Identify which cell holds the provided text, then report its [x, y] central coordinate. 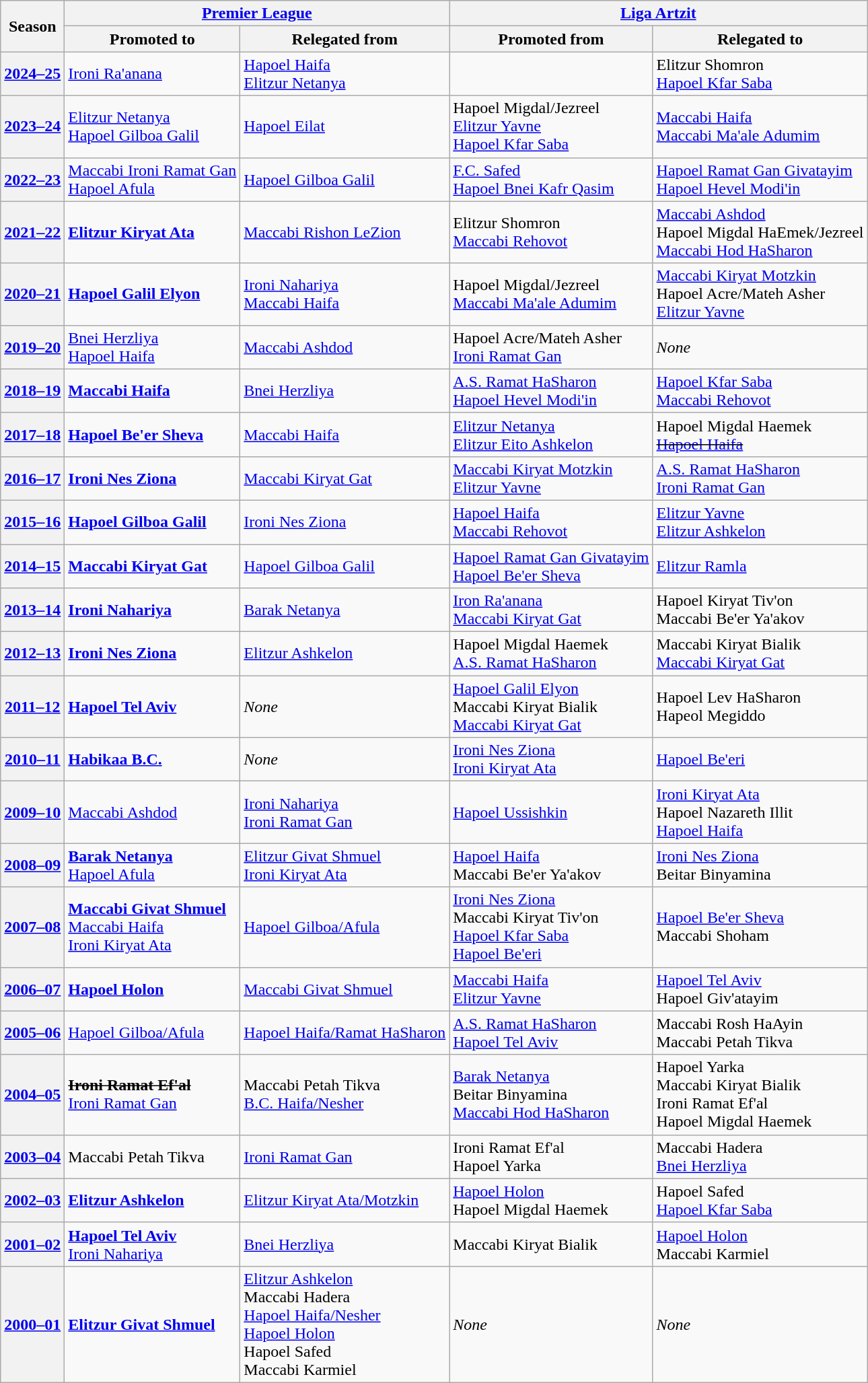
Elitzur Ramla [760, 565]
F.C. Safed Hapoel Bnei Kafr Qasim [551, 179]
2015–16 [32, 522]
Liga Artzit [658, 13]
2012–13 [32, 654]
2021–22 [32, 232]
Hapoel Ussishkin [551, 812]
Hapoel SafedHapoel Kfar Saba [760, 1201]
2014–15 [32, 565]
Hapoel Acre/Mateh AsherIroni Ramat Gan [551, 347]
Elitzur ShomronMaccabi Rehovot [551, 232]
Hapoel Haifa/Ramat HaSharon [345, 1032]
Hapoel Ramat Gan GivatayimHapoel Hevel Modi'in [760, 179]
Hapoel Lev HaSharonHapeol Megiddo [760, 707]
Hapoel Migdal HaemekHapoel Haifa [760, 435]
Hapoel Be'eri [760, 759]
2013–14 [32, 610]
Hapoel Kiryat Tiv'onMaccabi Be'er Ya'akov [760, 610]
Barak NetanyaBeitar BinyaminaMaccabi Hod HaSharon [551, 1094]
Ironi Kiryat AtaHapoel Nazareth IllitHapoel Haifa [760, 812]
Hapoel Migdal HaemekA.S. Ramat HaSharon [551, 654]
Bnei Herzliya Hapoel Haifa [152, 347]
2011–12 [32, 707]
Elitzur Kiryat Ata/Motzkin [345, 1201]
Elitzur Shomron Hapoel Kfar Saba [760, 74]
Ironi Ramat Ef'alHapoel Yarka [551, 1156]
Ironi Nes ZionaIroni Kiryat Ata [551, 759]
Maccabi Ashdod Hapoel Migdal HaEmek/JezreelMaccabi Hod HaSharon [760, 232]
2004–05 [32, 1094]
Maccabi HaderaBnei Herzliya [760, 1156]
2024–25 [32, 74]
Ironi Nes ZionaMaccabi Kiryat Tiv'onHapoel Kfar SabaHapoel Be'eri [551, 927]
Maccabi Kiryat MotzkinElitzur Yavne [551, 478]
Maccabi Petah TikvaB.C. Haifa/Nesher [345, 1094]
Elitzur AshkelonMaccabi HaderaHapoel Haifa/NesherHapoel HolonHapoel SafedMaccabi Karmiel [345, 1324]
Habikaa B.C. [152, 759]
Maccabi HaifaElitzur Yavne [551, 989]
2002–03 [32, 1201]
Hapoel Tel AvivIroni Nahariya [152, 1244]
2016–17 [32, 478]
2009–10 [32, 812]
Hapoel HolonHapoel Migdal Haemek [551, 1201]
2019–20 [32, 347]
2008–09 [32, 865]
Hapoel HaifaMaccabi Rehovot [551, 522]
Ironi Nahariya [152, 610]
Ironi Ra'anana [152, 74]
2005–06 [32, 1032]
Elitzur Givat Shmuel [152, 1324]
2017–18 [32, 435]
2020–21 [32, 294]
Season [32, 26]
Hapoel Galil Elyon [152, 294]
Maccabi Rosh HaAyinMaccabi Petah Tikva [760, 1032]
2022–23 [32, 179]
Ironi Ramat Ef'al Ironi Ramat Gan [152, 1094]
Maccabi Kiryat BialikMaccabi Kiryat Gat [760, 654]
A.S. Ramat HaSharonHapoel Tel Aviv [551, 1032]
2006–07 [32, 989]
Hapoel Be'er Sheva [152, 435]
Ironi NahariyaIroni Ramat Gan [345, 812]
Hapoel Tel Aviv [152, 707]
Hapoel Eilat [345, 127]
Elitzur NetanyaElitzur Eito Ashkelon [551, 435]
Hapoel Be'er ShevaMaccabi Shoham [760, 927]
Maccabi Givat ShmuelMaccabi HaifaIroni Kiryat Ata [152, 927]
2003–04 [32, 1156]
Iron Ra'ananaMaccabi Kiryat Gat [551, 610]
2000–01 [32, 1324]
Hapoel HaifaMaccabi Be'er Ya'akov [551, 865]
Barak Netanya [345, 610]
Hapoel Haifa Elitzur Netanya [345, 74]
Promoted from [551, 39]
Hapoel Migdal/Jezreel Elitzur Yavne Hapoel Kfar Saba [551, 127]
Hapoel YarkaMaccabi Kiryat BialikIroni Ramat Ef'alHapoel Migdal Haemek [760, 1094]
Ironi Nes ZionaBeitar Binyamina [760, 865]
Elitzur YavneElitzur Ashkelon [760, 522]
Premier League [257, 13]
Hapoel Holon [152, 989]
Maccabi HaifaMaccabi Ma'ale Adumim [760, 127]
Hapoel HolonMaccabi Karmiel [760, 1244]
Maccabi Ironi Ramat GanHapoel Afula [152, 179]
Maccabi Kiryat Bialik [551, 1244]
Elitzur Kiryat Ata [152, 232]
Elitzur NetanyaHapoel Gilboa Galil [152, 127]
Ironi Ramat Gan [345, 1156]
Promoted to [152, 39]
Maccabi Rishon LeZion [345, 232]
2007–08 [32, 927]
A.S. Ramat HaSharonHapoel Hevel Modi'in [551, 390]
Hapoel Galil ElyonMaccabi Kiryat BialikMaccabi Kiryat Gat [551, 707]
Elitzur Givat ShmuelIroni Kiryat Ata [345, 865]
Hapoel Ramat Gan GivatayimHapoel Be'er Sheva [551, 565]
Ironi NahariyaMaccabi Haifa [345, 294]
Relegated to [760, 39]
Hapoel Tel AvivHapoel Giv'atayim [760, 989]
2010–11 [32, 759]
Barak NetanyaHapoel Afula [152, 865]
Hapoel Migdal/JezreelMaccabi Ma'ale Adumim [551, 294]
2001–02 [32, 1244]
Relegated from [345, 39]
Maccabi Givat Shmuel [345, 989]
2018–19 [32, 390]
2023–24 [32, 127]
Maccabi Petah Tikva [152, 1156]
Hapoel Kfar SabaMaccabi Rehovot [760, 390]
Maccabi Kiryat MotzkinHapoel Acre/Mateh Asher Elitzur Yavne [760, 294]
A.S. Ramat HaSharonIroni Ramat Gan [760, 478]
